Search for the cell housing the specified text and yield its (x, y) center coordinate. 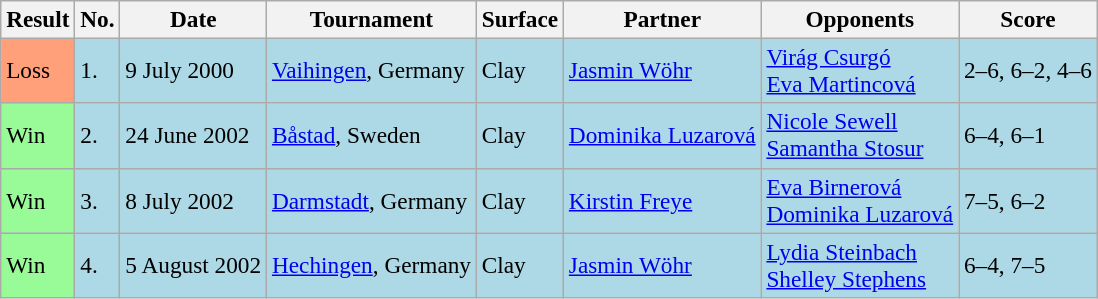
6–4, 6–1 (1028, 136)
9 July 2000 (194, 70)
1. (98, 70)
Lydia Steinbach Shelley Stephens (860, 264)
Darmstadt, Germany (372, 200)
24 June 2002 (194, 136)
Båstad, Sweden (372, 136)
Score (1028, 19)
Result (38, 19)
Nicole Sewell Samantha Stosur (860, 136)
Date (194, 19)
Dominika Luzarová (662, 136)
Kirstin Freye (662, 200)
No. (98, 19)
Partner (662, 19)
Loss (38, 70)
3. (98, 200)
Opponents (860, 19)
Eva Birnerová Dominika Luzarová (860, 200)
Virág Csurgó Eva Martincová (860, 70)
Vaihingen, Germany (372, 70)
Surface (520, 19)
Hechingen, Germany (372, 264)
7–5, 6–2 (1028, 200)
4. (98, 264)
2–6, 6–2, 4–6 (1028, 70)
6–4, 7–5 (1028, 264)
Tournament (372, 19)
8 July 2002 (194, 200)
5 August 2002 (194, 264)
2. (98, 136)
